Identify which cell holds the provided text, then report its (X, Y) central coordinate. 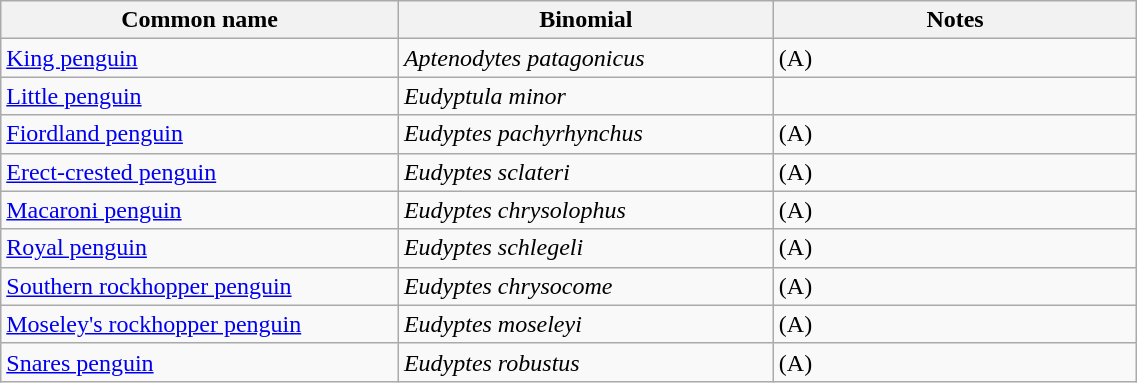
Erect-crested penguin (200, 172)
Aptenodytes patagonicus (586, 58)
Eudyptes pachyrhynchus (586, 134)
Eudyptes moseleyi (586, 324)
Snares penguin (200, 362)
Eudyptes chrysolophus (586, 210)
Binomial (586, 20)
Little penguin (200, 96)
Common name (200, 20)
Fiordland penguin (200, 134)
Eudyptes sclateri (586, 172)
Macaroni penguin (200, 210)
Moseley's rockhopper penguin (200, 324)
Eudyptes robustus (586, 362)
Eudyptes chrysocome (586, 286)
Eudyptes schlegeli (586, 248)
Notes (955, 20)
Eudyptula minor (586, 96)
King penguin (200, 58)
Southern rockhopper penguin (200, 286)
Royal penguin (200, 248)
